Return [X, Y] of the center of cell containing provided text 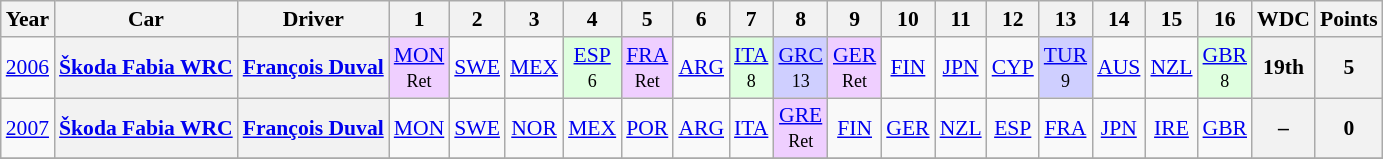
GERRet [854, 68]
12 [1013, 19]
– [1284, 128]
19th [1284, 68]
IRE [1171, 128]
0 [1349, 128]
10 [908, 19]
7 [751, 19]
Points [1349, 19]
FRA [1066, 128]
6 [701, 19]
15 [1171, 19]
13 [1066, 19]
FRARet [647, 68]
POR [647, 128]
Year [28, 19]
2006 [28, 68]
1 [420, 19]
GER [908, 128]
9 [854, 19]
AUS [1118, 68]
WDC [1284, 19]
NOR [534, 128]
TUR9 [1066, 68]
Driver [314, 19]
GRC13 [800, 68]
14 [1118, 19]
3 [534, 19]
16 [1226, 19]
4 [592, 19]
GRERet [800, 128]
2 [477, 19]
ITA8 [751, 68]
ESP6 [592, 68]
CYP [1013, 68]
MONRet [420, 68]
Car [146, 19]
ITA [751, 128]
GBR8 [1226, 68]
MON [420, 128]
ESP [1013, 128]
2007 [28, 128]
11 [961, 19]
8 [800, 19]
GBR [1226, 128]
